Determine the [X, Y] coordinate at the center of the cell enclosing the given text.  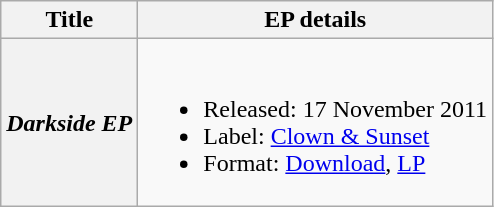
Title [70, 20]
Released: 17 November 2011Label: Clown & SunsetFormat: Download, LP [316, 122]
Darkside EP [70, 122]
EP details [316, 20]
